Determine the (x, y) coordinate at the center of the cell enclosing the given text.  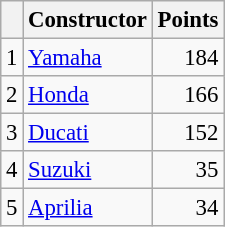
184 (188, 58)
Points (188, 20)
2 (12, 95)
Suzuki (88, 170)
152 (188, 133)
Yamaha (88, 58)
166 (188, 95)
34 (188, 208)
1 (12, 58)
Ducati (88, 133)
Aprilia (88, 208)
5 (12, 208)
Honda (88, 95)
35 (188, 170)
3 (12, 133)
Constructor (88, 20)
4 (12, 170)
